Pinpoint the cell where the given text exists, returning its (X, Y) midpoint coordinate. 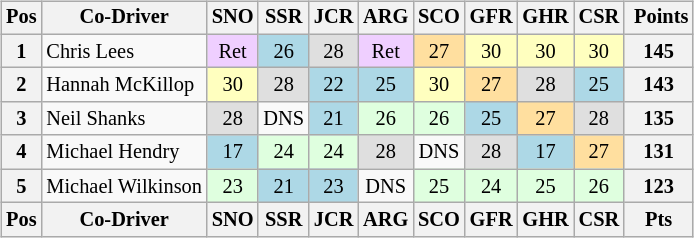
3 (21, 119)
123 (658, 186)
Michael Hendry (124, 152)
Points (658, 18)
1 (21, 51)
143 (658, 85)
131 (658, 152)
145 (658, 51)
Pts (658, 220)
Chris Lees (124, 51)
4 (21, 152)
2 (21, 85)
Michael Wilkinson (124, 186)
5 (21, 186)
Neil Shanks (124, 119)
22 (334, 85)
135 (658, 119)
Hannah McKillop (124, 85)
